Find where the given text appears and provide that cell's center as (x, y) coordinate. 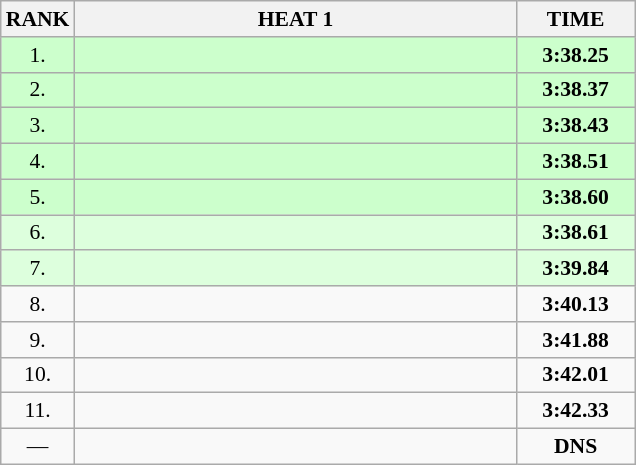
3:38.60 (576, 197)
1. (38, 55)
HEAT 1 (295, 19)
RANK (38, 19)
3:38.37 (576, 90)
3. (38, 126)
7. (38, 269)
TIME (576, 19)
10. (38, 375)
3:38.25 (576, 55)
3:42.33 (576, 411)
3:42.01 (576, 375)
4. (38, 162)
8. (38, 304)
3:39.84 (576, 269)
3:38.51 (576, 162)
6. (38, 233)
11. (38, 411)
3:40.13 (576, 304)
2. (38, 90)
3:38.61 (576, 233)
— (38, 447)
DNS (576, 447)
3:38.43 (576, 126)
5. (38, 197)
3:41.88 (576, 340)
9. (38, 340)
